Search for the cell housing the specified text and yield its [X, Y] center coordinate. 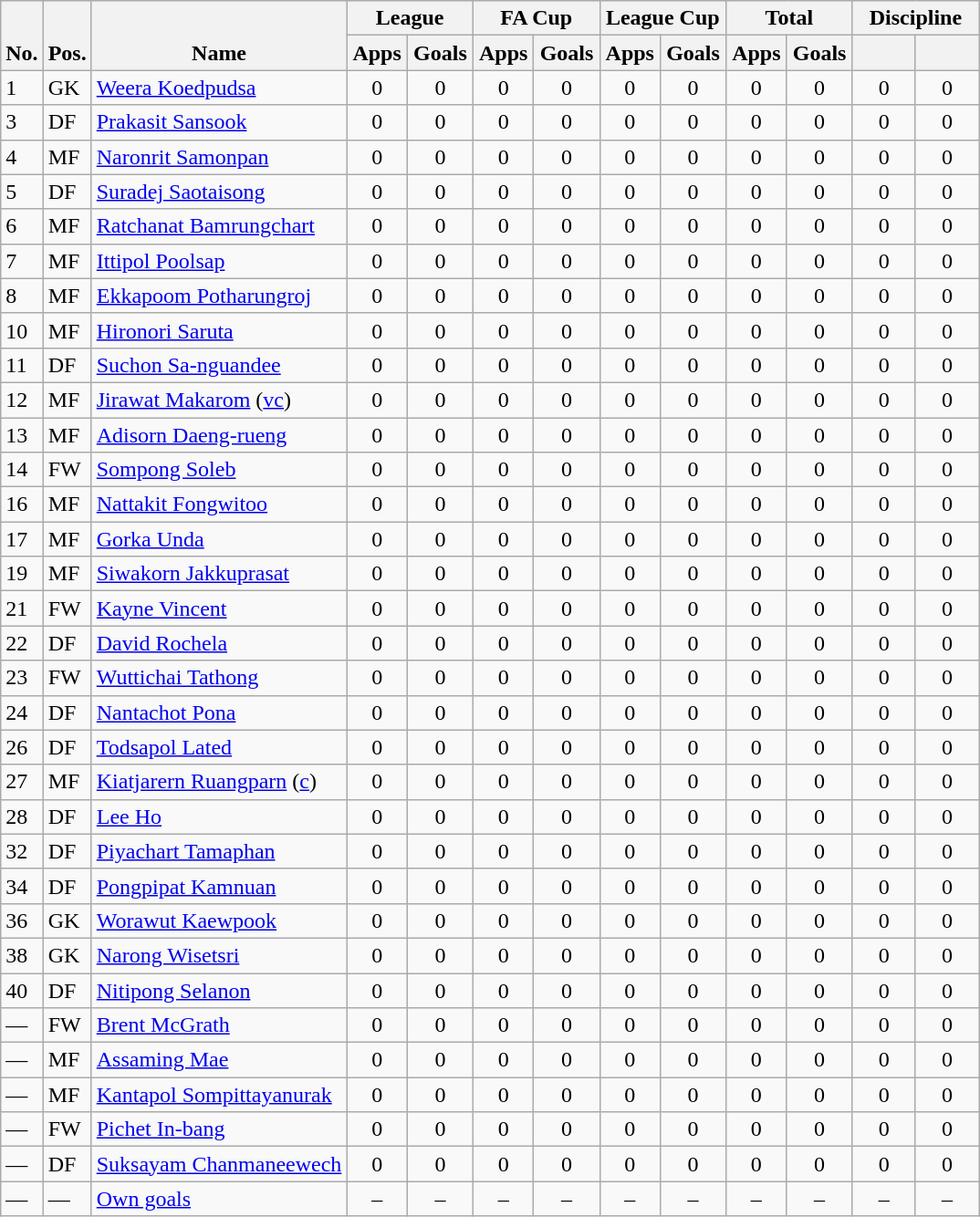
24 [22, 713]
22 [22, 643]
34 [22, 886]
Todsapol Lated [219, 747]
21 [22, 608]
10 [22, 330]
40 [22, 990]
Siwakorn Jakkuprasat [219, 574]
6 [22, 226]
Nitipong Selanon [219, 990]
23 [22, 678]
11 [22, 365]
Ratchanat Bamrungchart [219, 226]
28 [22, 817]
Suchon Sa-nguandee [219, 365]
League [411, 18]
Weera Koedpudsa [219, 88]
12 [22, 400]
Suksayam Chanmaneewech [219, 1164]
Piyachart Tamaphan [219, 851]
Pos. [68, 36]
36 [22, 921]
14 [22, 470]
Own goals [219, 1199]
Narong Wisetsri [219, 955]
No. [22, 36]
26 [22, 747]
Naronrit Samonpan [219, 157]
27 [22, 782]
Kayne Vincent [219, 608]
Prakasit Sansook [219, 122]
Sompong Soleb [219, 470]
1 [22, 88]
7 [22, 261]
Jirawat Makarom (vc) [219, 400]
17 [22, 539]
Ekkapoom Potharungroj [219, 296]
8 [22, 296]
David Rochela [219, 643]
13 [22, 435]
32 [22, 851]
3 [22, 122]
Nantachot Pona [219, 713]
Kantapol Sompittayanurak [219, 1095]
Hironori Saruta [219, 330]
Name [219, 36]
Kiatjarern Ruangparn (c) [219, 782]
Worawut Kaewpook [219, 921]
Pongpipat Kamnuan [219, 886]
Discipline [916, 18]
4 [22, 157]
Suradej Saotaisong [219, 192]
Gorka Unda [219, 539]
Adisorn Daeng-rueng [219, 435]
5 [22, 192]
FA Cup [537, 18]
Nattakit Fongwitoo [219, 504]
Wuttichai Tathong [219, 678]
19 [22, 574]
Assaming Mae [219, 1060]
Pichet In-bang [219, 1129]
Total [790, 18]
Ittipol Poolsap [219, 261]
League Cup [662, 18]
Lee Ho [219, 817]
38 [22, 955]
Brent McGrath [219, 1025]
16 [22, 504]
